Pinpoint the cell where the given text exists, returning its (x, y) midpoint coordinate. 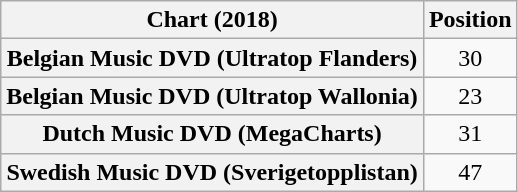
30 (470, 58)
47 (470, 172)
Belgian Music DVD (Ultratop Flanders) (212, 58)
Position (470, 20)
Dutch Music DVD (MegaCharts) (212, 134)
23 (470, 96)
Belgian Music DVD (Ultratop Wallonia) (212, 96)
Chart (2018) (212, 20)
Swedish Music DVD (Sverigetopplistan) (212, 172)
31 (470, 134)
